Scan for the cell matching the given text and deliver its (X, Y) coordinate at center. 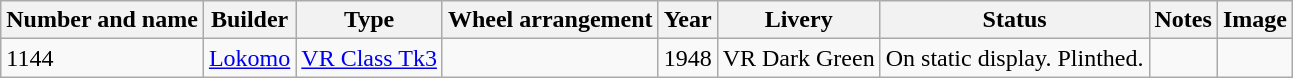
Lokomo (249, 58)
On static display. Plinthed. (1014, 58)
1948 (688, 58)
VR Dark Green (798, 58)
1144 (102, 58)
Year (688, 20)
VR Class Tk3 (370, 58)
Wheel arrangement (550, 20)
Notes (1183, 20)
Type (370, 20)
Livery (798, 20)
Image (1254, 20)
Status (1014, 20)
Number and name (102, 20)
Builder (249, 20)
